Determine the [x, y] coordinate at the center of the cell enclosing the given text.  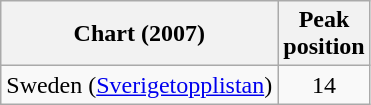
14 [324, 85]
Sweden (Sverigetopplistan) [140, 85]
Chart (2007) [140, 34]
Peakposition [324, 34]
